Search for the cell housing the specified text and yield its (x, y) center coordinate. 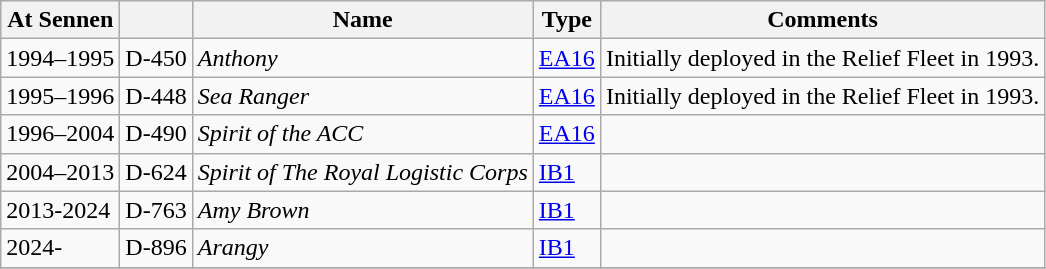
2004–2013 (60, 172)
Spirit of The Royal Logistic Corps (362, 172)
D-896 (156, 248)
1995–1996 (60, 96)
Amy Brown (362, 210)
D-624 (156, 172)
D-450 (156, 58)
Sea Ranger (362, 96)
D-448 (156, 96)
1996–2004 (60, 134)
Name (362, 20)
Comments (822, 20)
Arangy (362, 248)
D-490 (156, 134)
At Sennen (60, 20)
Type (566, 20)
2024- (60, 248)
Anthony (362, 58)
2013-2024 (60, 210)
Spirit of the ACC (362, 134)
D-763 (156, 210)
1994–1995 (60, 58)
